Find where the given text appears and provide that cell's center as [x, y] coordinate. 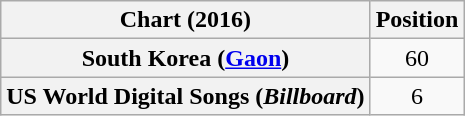
60 [417, 58]
Position [417, 20]
6 [417, 96]
US World Digital Songs (Billboard) [186, 96]
South Korea (Gaon) [186, 58]
Chart (2016) [186, 20]
